Return the (x, y) coordinate for the center point of the cell that contains the specified text.  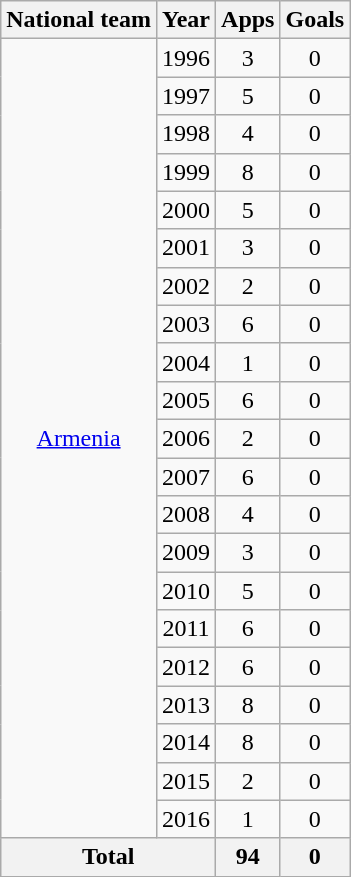
2003 (186, 324)
2004 (186, 362)
94 (248, 857)
1997 (186, 96)
2002 (186, 286)
2013 (186, 705)
Year (186, 20)
Apps (248, 20)
1996 (186, 58)
2010 (186, 591)
1998 (186, 134)
2008 (186, 515)
2001 (186, 248)
2000 (186, 210)
Armenia (79, 438)
2015 (186, 781)
2014 (186, 743)
2009 (186, 553)
Goals (315, 20)
National team (79, 20)
1999 (186, 172)
2006 (186, 438)
2005 (186, 400)
2011 (186, 629)
2016 (186, 819)
2007 (186, 477)
2012 (186, 667)
Total (108, 857)
